Search for the cell housing the specified text and yield its (X, Y) center coordinate. 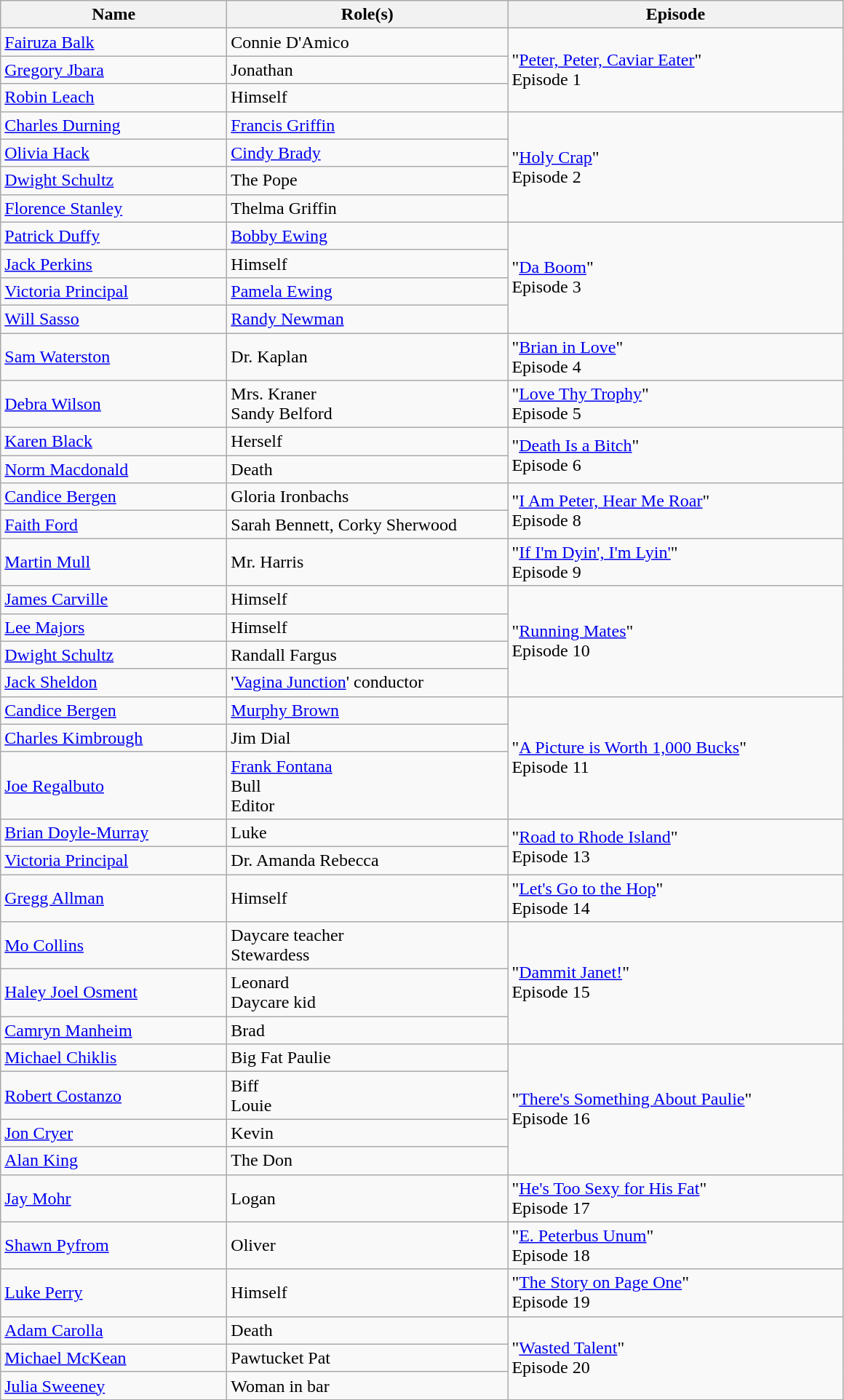
Francis Griffin (367, 125)
Gregory Jbara (114, 70)
The Pope (367, 180)
"Love Thy Trophy"Episode 5 (675, 405)
Murphy Brown (367, 710)
Michael Chiklis (114, 1058)
'Vagina Junction' conductor (367, 683)
Michael McKean (114, 1358)
Mo Collins (114, 946)
Herself (367, 442)
"There's Something About Paulie"Episode 16 (675, 1109)
Lee Majors (114, 627)
Florence Stanley (114, 208)
Brian Doyle-Murray (114, 832)
Luke Perry (114, 1292)
Shawn Pyfrom (114, 1246)
"Death Is a Bitch"Episode 6 (675, 456)
James Carville (114, 600)
Sam Waterston (114, 357)
Kevin (367, 1133)
Martin Mull (114, 562)
Jim Dial (367, 738)
Luke (367, 832)
"I Am Peter, Hear Me Roar"Episode 8 (675, 511)
"Da Boom"Episode 3 (675, 277)
Connie D'Amico (367, 42)
"Dammit Janet!"Episode 15 (675, 983)
Pamela Ewing (367, 291)
Mr. Harris (367, 562)
Olivia Hack (114, 153)
Dr. Amanda Rebecca (367, 860)
LeonardDaycare kid (367, 993)
Jay Mohr (114, 1198)
Debra Wilson (114, 405)
Logan (367, 1198)
Jon Cryer (114, 1133)
Episode (675, 15)
"Holy Crap"Episode 2 (675, 167)
Norm Macdonald (114, 469)
Charles Durning (114, 125)
"If I'm Dyin', I'm Lyin'"Episode 9 (675, 562)
Woman in bar (367, 1385)
Joe Regalbuto (114, 785)
"E. Peterbus Unum"Episode 18 (675, 1246)
Faith Ford (114, 525)
Cindy Brady (367, 153)
BiffLouie (367, 1096)
"Road to Rhode Island"Episode 13 (675, 846)
Patrick Duffy (114, 236)
Gloria Ironbachs (367, 497)
Fairuza Balk (114, 42)
Bobby Ewing (367, 236)
Jonathan (367, 70)
"Wasted Talent"Episode 20 (675, 1358)
Daycare teacherStewardess (367, 946)
Jack Perkins (114, 263)
Randall Fargus (367, 655)
Alan King (114, 1161)
"Running Mates"Episode 10 (675, 641)
"He's Too Sexy for His Fat"Episode 17 (675, 1198)
Randy Newman (367, 319)
"Let's Go to the Hop"Episode 14 (675, 898)
Frank FontanaBullEditor (367, 785)
Karen Black (114, 442)
Thelma Griffin (367, 208)
Dr. Kaplan (367, 357)
Julia Sweeney (114, 1385)
"A Picture is Worth 1,000 Bucks"Episode 11 (675, 757)
"The Story on Page One"Episode 19 (675, 1292)
Robin Leach (114, 98)
Role(s) (367, 15)
Will Sasso (114, 319)
Pawtucket Pat (367, 1358)
"Brian in Love"Episode 4 (675, 357)
Mrs. KranerSandy Belford (367, 405)
Haley Joel Osment (114, 993)
Robert Costanzo (114, 1096)
Oliver (367, 1246)
The Don (367, 1161)
"Peter, Peter, Caviar Eater"Episode 1 (675, 70)
Gregg Allman (114, 898)
Name (114, 15)
Camryn Manheim (114, 1030)
Adam Carolla (114, 1330)
Brad (367, 1030)
Sarah Bennett, Corky Sherwood (367, 525)
Big Fat Paulie (367, 1058)
Charles Kimbrough (114, 738)
Jack Sheldon (114, 683)
